Pinpoint the cell where the given text exists, returning its [X, Y] midpoint coordinate. 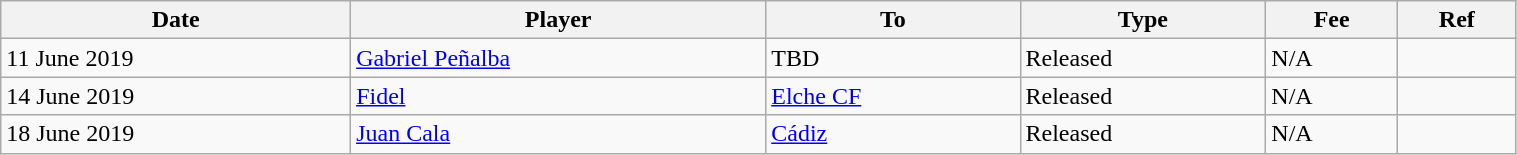
Cádiz [893, 134]
Date [176, 20]
Gabriel Peñalba [558, 58]
Elche CF [893, 96]
Juan Cala [558, 134]
Ref [1457, 20]
TBD [893, 58]
Player [558, 20]
14 June 2019 [176, 96]
To [893, 20]
Fidel [558, 96]
Fee [1332, 20]
11 June 2019 [176, 58]
Type [1143, 20]
18 June 2019 [176, 134]
